Capture the cell that displays the provided text and extract its (x, y) central coordinate. 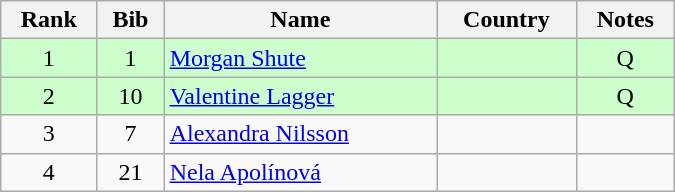
2 (49, 96)
Morgan Shute (300, 58)
Valentine Lagger (300, 96)
10 (130, 96)
Rank (49, 20)
7 (130, 134)
Country (506, 20)
Nela Apolínová (300, 172)
4 (49, 172)
3 (49, 134)
21 (130, 172)
Alexandra Nilsson (300, 134)
Notes (625, 20)
Bib (130, 20)
Name (300, 20)
